Capture the cell that displays the provided text and extract its (X, Y) central coordinate. 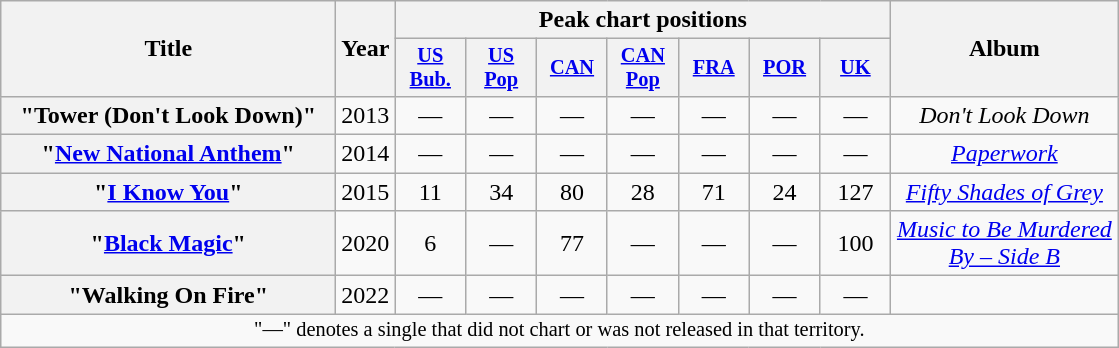
2015 (366, 192)
USBub. (430, 68)
2020 (366, 244)
Fifty Shades of Grey (1004, 192)
6 (430, 244)
CANPop (642, 68)
Peak chart positions (643, 20)
"—" denotes a single that did not chart or was not released in that territory. (560, 331)
Album (1004, 49)
28 (642, 192)
POR (784, 68)
34 (502, 192)
100 (856, 244)
"Black Magic" (168, 244)
"I Know You" (168, 192)
FRA (714, 68)
"New National Anthem" (168, 154)
Paperwork (1004, 154)
2014 (366, 154)
127 (856, 192)
77 (572, 244)
UK (856, 68)
Music to Be Murdered By – Side B (1004, 244)
"Walking On Fire" (168, 295)
Year (366, 49)
2013 (366, 115)
Title (168, 49)
Don't Look Down (1004, 115)
USPop (502, 68)
2022 (366, 295)
71 (714, 192)
24 (784, 192)
"Tower (Don't Look Down)" (168, 115)
80 (572, 192)
11 (430, 192)
CAN (572, 68)
